For the text-containing cell, return its midpoint in [X, Y] coordinate format. 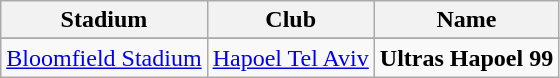
Bloomfield Stadium [104, 58]
Hapoel Tel Aviv [290, 58]
Club [290, 20]
Name [466, 20]
Ultras Hapoel 99 [466, 58]
Stadium [104, 20]
